For the text-containing cell, return its midpoint in (x, y) coordinate format. 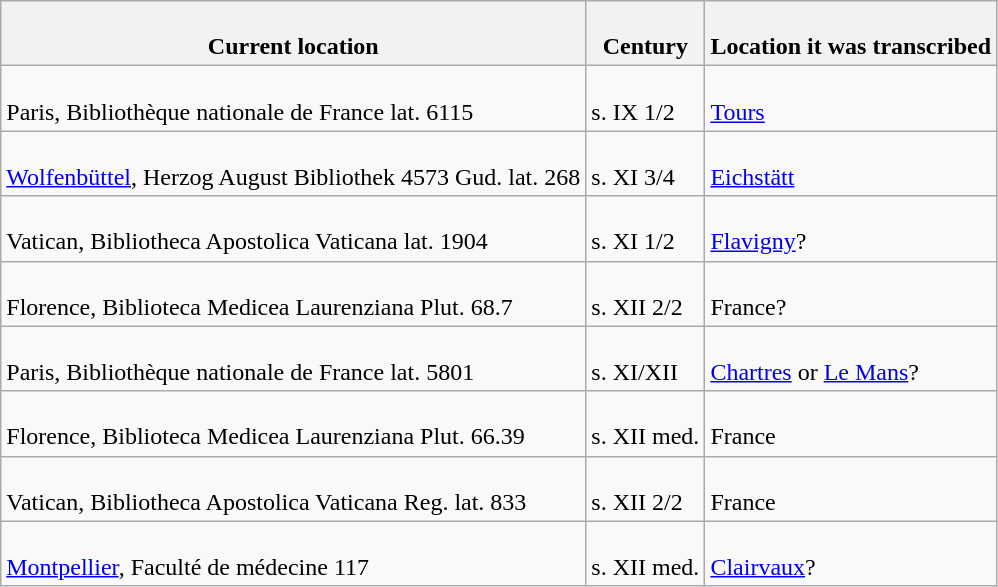
Florence, Biblioteca Medicea Laurenziana Plut. 66.39 (294, 424)
Wolfenbüttel, Herzog August Bibliothek 4573 Gud. lat. 268 (294, 164)
Century (646, 34)
s. XI 1/2 (646, 228)
Current location (294, 34)
Eichstätt (851, 164)
s. IX 1/2 (646, 98)
Flavigny? (851, 228)
Paris, Bibliothèque nationale de France lat. 6115 (294, 98)
Location it was transcribed (851, 34)
Clairvaux? (851, 554)
Vatican, Bibliotheca Apostolica Vaticana lat. 1904 (294, 228)
s. XI 3/4 (646, 164)
s. XI/XII (646, 358)
Chartres or Le Mans? (851, 358)
Tours (851, 98)
Vatican, Bibliotheca Apostolica Vaticana Reg. lat. 833 (294, 488)
Paris, Bibliothèque nationale de France lat. 5801 (294, 358)
France? (851, 294)
Florence, Biblioteca Medicea Laurenziana Plut. 68.7 (294, 294)
Montpellier, Faculté de médecine 117 (294, 554)
